Search for the cell housing the specified text and yield its [X, Y] center coordinate. 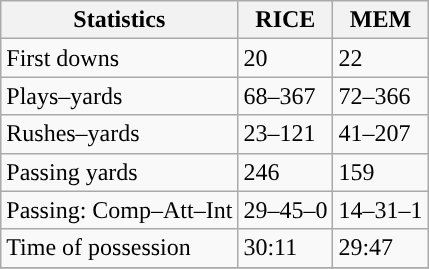
29–45–0 [286, 210]
Passing: Comp–Att–Int [120, 210]
First downs [120, 58]
22 [380, 58]
Passing yards [120, 172]
Rushes–yards [120, 134]
159 [380, 172]
20 [286, 58]
Time of possession [120, 248]
14–31–1 [380, 210]
246 [286, 172]
MEM [380, 20]
41–207 [380, 134]
68–367 [286, 96]
Plays–yards [120, 96]
72–366 [380, 96]
23–121 [286, 134]
30:11 [286, 248]
Statistics [120, 20]
RICE [286, 20]
29:47 [380, 248]
